Extract the (x, y) coordinate from the center of the cell holding the provided text.  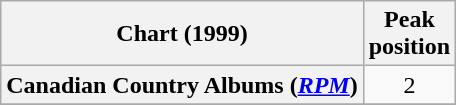
2 (409, 85)
Canadian Country Albums (RPM) (182, 85)
Peak position (409, 34)
Chart (1999) (182, 34)
